Return [X, Y] of the center of cell containing provided text 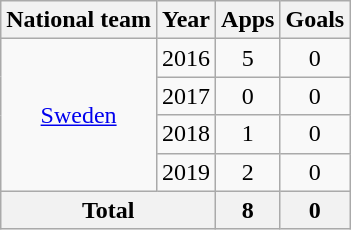
Year [186, 20]
Apps [248, 20]
2018 [186, 134]
National team [79, 20]
2016 [186, 58]
2017 [186, 96]
Goals [315, 20]
1 [248, 134]
5 [248, 58]
2019 [186, 172]
2 [248, 172]
8 [248, 210]
Total [108, 210]
Sweden [79, 115]
